Scan for the cell matching the given text and deliver its (x, y) coordinate at center. 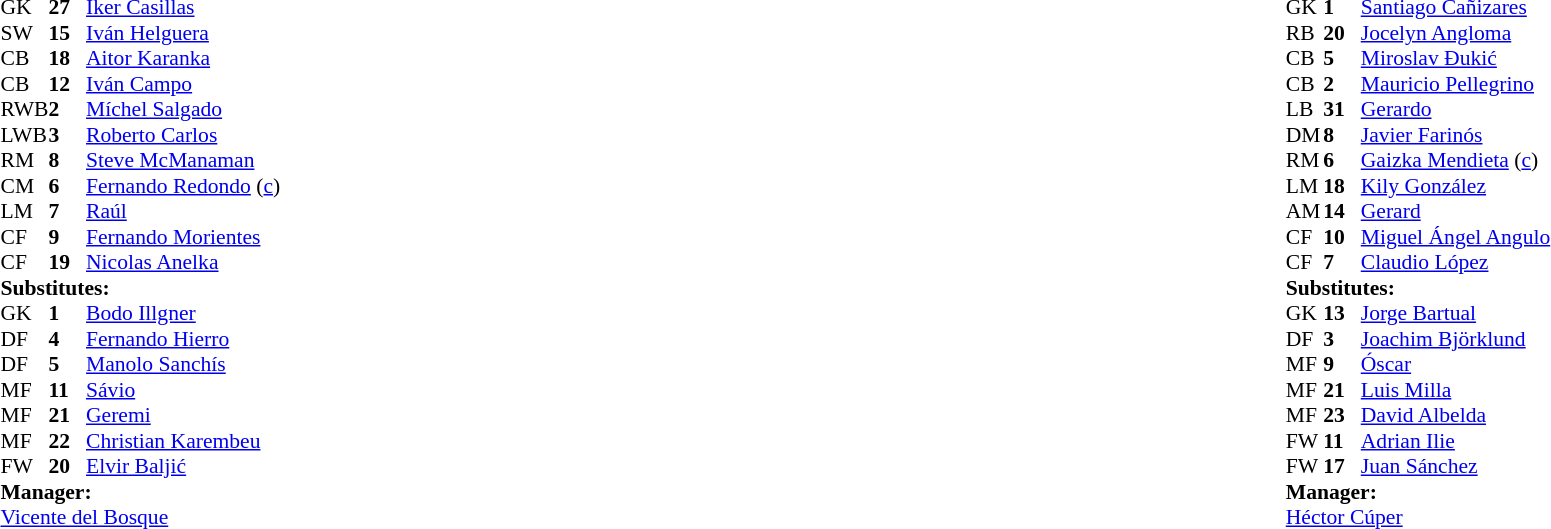
SW (24, 33)
10 (1342, 237)
CM (24, 186)
Adrian Ilie (1456, 441)
Jocelyn Angloma (1456, 33)
Joachim Björklund (1456, 339)
RB (1305, 33)
Javier Farinós (1456, 135)
Aitor Karanka (183, 59)
Claudio López (1456, 263)
Juan Sánchez (1456, 467)
Miroslav Đukić (1456, 59)
31 (1342, 109)
Iván Helguera (183, 33)
Fernando Redondo (c) (183, 186)
Jorge Bartual (1456, 313)
Miguel Ángel Angulo (1456, 237)
Luis Milla (1456, 390)
19 (67, 263)
4 (67, 339)
Óscar (1456, 365)
13 (1342, 313)
17 (1342, 467)
Míchel Salgado (183, 109)
Gaizka Mendieta (c) (1456, 161)
David Albelda (1456, 415)
Elvir Baljić (183, 467)
Bodo Illgner (183, 313)
Sávio (183, 390)
DM (1305, 135)
Geremi (183, 415)
RWB (24, 109)
Raúl (183, 211)
Iván Campo (183, 84)
Roberto Carlos (183, 135)
Gerard (1456, 211)
LB (1305, 109)
LWB (24, 135)
Manolo Sanchís (183, 365)
1 (67, 313)
Fernando Hierro (183, 339)
12 (67, 84)
AM (1305, 211)
Steve McManaman (183, 161)
23 (1342, 415)
Gerardo (1456, 109)
22 (67, 441)
15 (67, 33)
Christian Karembeu (183, 441)
Fernando Morientes (183, 237)
14 (1342, 211)
Kily González (1456, 186)
Nicolas Anelka (183, 263)
Mauricio Pellegrino (1456, 84)
